Extract the (X, Y) coordinate from the center of the cell holding the provided text.  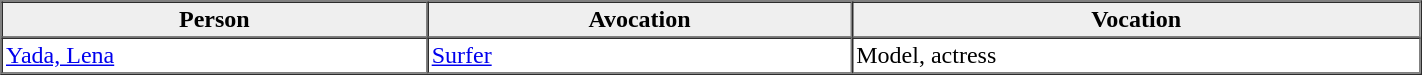
Vocation (1136, 20)
Avocation (640, 20)
Surfer (640, 56)
Model, actress (1136, 56)
Yada, Lena (215, 56)
Person (215, 20)
